Output the [X, Y] coordinate of the center of the cell containing the given text.  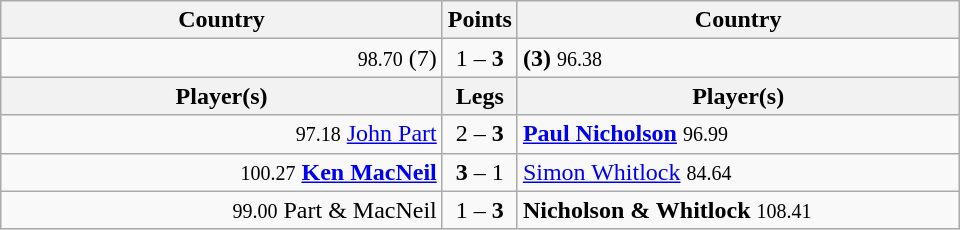
99.00 Part & MacNeil [222, 210]
98.70 (7) [222, 58]
2 – 3 [480, 134]
Paul Nicholson 96.99 [738, 134]
Legs [480, 96]
Simon Whitlock 84.64 [738, 172]
(3) 96.38 [738, 58]
Points [480, 20]
3 – 1 [480, 172]
97.18 John Part [222, 134]
Nicholson & Whitlock 108.41 [738, 210]
100.27 Ken MacNeil [222, 172]
